Locate the cell with the specified text and output its [x, y] center coordinate. 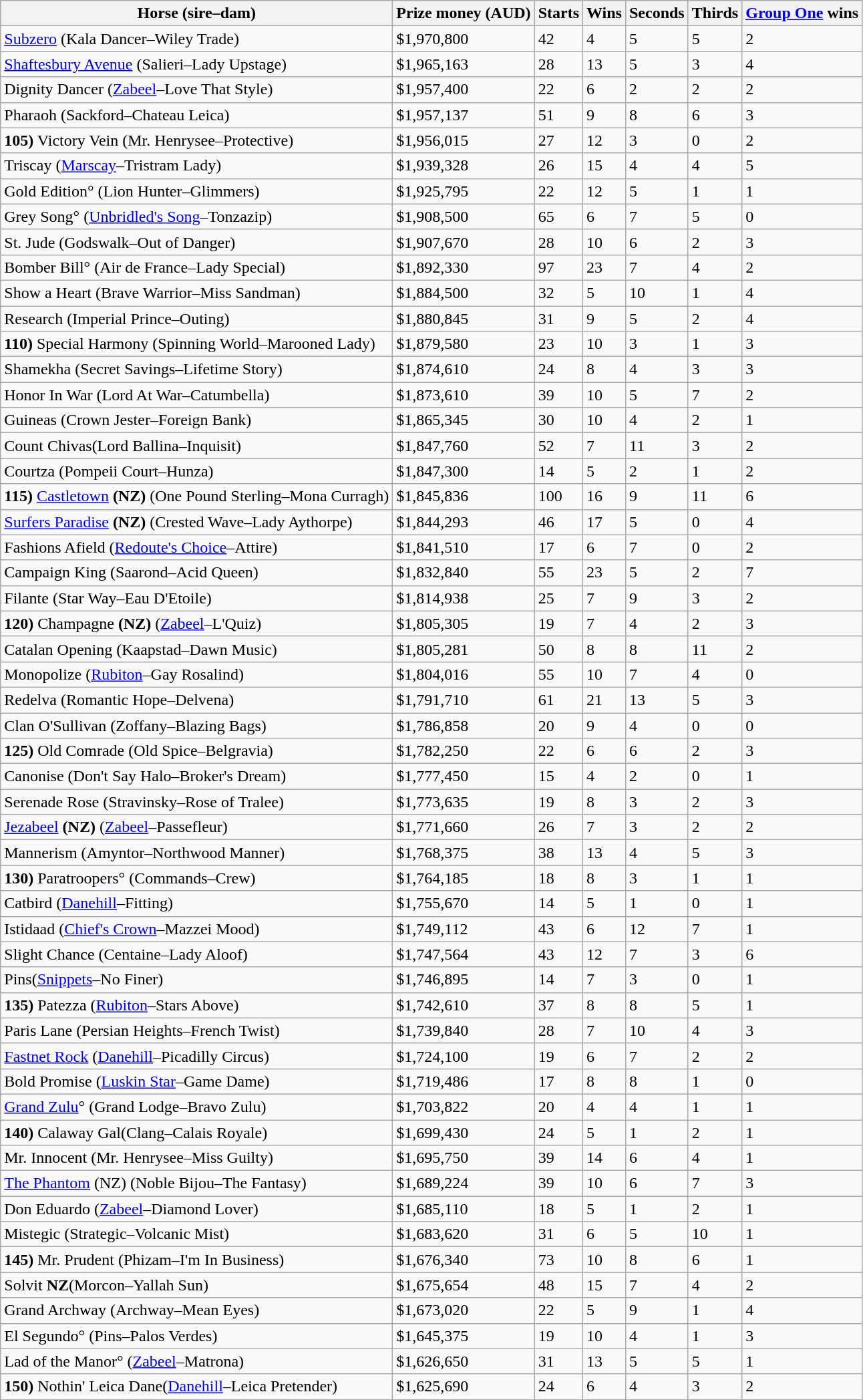
$1,742,610 [464, 1005]
50 [558, 649]
Filante (Star Way–Eau D'Etoile) [196, 598]
125) Old Comrade (Old Spice–Belgravia) [196, 751]
$1,685,110 [464, 1209]
$1,739,840 [464, 1030]
73 [558, 1260]
Bold Promise (Luskin Star–Game Dame) [196, 1081]
$1,908,500 [464, 217]
25 [558, 598]
61 [558, 700]
Surfers Paradise (NZ) (Crested Wave–Lady Aythorpe) [196, 522]
$1,970,800 [464, 39]
St. Jude (Godswalk–Out of Danger) [196, 242]
$1,625,690 [464, 1387]
120) Champagne (NZ) (Zabeel–L'Quiz) [196, 623]
$1,771,660 [464, 827]
$1,884,500 [464, 293]
Catbird (Danehill–Fitting) [196, 903]
$1,699,430 [464, 1133]
$1,676,340 [464, 1260]
$1,832,840 [464, 573]
Triscay (Marscay–Tristram Lady) [196, 166]
Honor In War (Lord At War–Catumbella) [196, 395]
$1,673,020 [464, 1310]
Thirds [715, 13]
$1,689,224 [464, 1183]
Bomber Bill° (Air de France–Lady Special) [196, 267]
48 [558, 1285]
$1,957,137 [464, 115]
Prize money (AUD) [464, 13]
Grand Archway (Archway–Mean Eyes) [196, 1310]
Pins(Snippets–No Finer) [196, 980]
Mannerism (Amyntor–Northwood Manner) [196, 853]
Subzero (Kala Dancer–Wiley Trade) [196, 39]
Wins [605, 13]
Show a Heart (Brave Warrior–Miss Sandman) [196, 293]
Starts [558, 13]
$1,844,293 [464, 522]
97 [558, 267]
$1,786,858 [464, 725]
Slight Chance (Centaine–Lady Aloof) [196, 954]
Mistegic (Strategic–Volcanic Mist) [196, 1234]
$1,719,486 [464, 1081]
$1,791,710 [464, 700]
Don Eduardo (Zabeel–Diamond Lover) [196, 1209]
110) Special Harmony (Spinning World–Marooned Lady) [196, 344]
The Phantom (NZ) (Noble Bijou–The Fantasy) [196, 1183]
16 [605, 497]
115) Castletown (NZ) (One Pound Sterling–Mona Curragh) [196, 497]
$1,965,163 [464, 64]
$1,724,100 [464, 1056]
21 [605, 700]
Research (Imperial Prince–Outing) [196, 319]
46 [558, 522]
Paris Lane (Persian Heights–French Twist) [196, 1030]
Grey Song° (Unbridled's Song–Tonzazip) [196, 217]
$1,804,016 [464, 674]
$1,865,345 [464, 420]
145) Mr. Prudent (Phizam–I'm In Business) [196, 1260]
Jezabeel (NZ) (Zabeel–Passefleur) [196, 827]
130) Paratroopers° (Commands–Crew) [196, 878]
37 [558, 1005]
135) Patezza (Rubiton–Stars Above) [196, 1005]
Campaign King (Saarond–Acid Queen) [196, 573]
Pharaoh (Sackford–Chateau Leica) [196, 115]
$1,746,895 [464, 980]
65 [558, 217]
$1,847,760 [464, 446]
$1,841,510 [464, 547]
100 [558, 497]
$1,805,281 [464, 649]
52 [558, 446]
$1,879,580 [464, 344]
$1,957,400 [464, 90]
27 [558, 140]
$1,703,822 [464, 1107]
Group One wins [802, 13]
$1,892,330 [464, 267]
$1,695,750 [464, 1158]
Gold Edition° (Lion Hunter–Glimmers) [196, 191]
$1,907,670 [464, 242]
$1,939,328 [464, 166]
$1,880,845 [464, 319]
$1,768,375 [464, 853]
105) Victory Vein (Mr. Henrysee–Protective) [196, 140]
Monopolize (Rubiton–Gay Rosalind) [196, 674]
$1,847,300 [464, 471]
$1,747,564 [464, 954]
Catalan Opening (Kaapstad–Dawn Music) [196, 649]
$1,749,112 [464, 929]
$1,845,836 [464, 497]
Courtza (Pompeii Court–Hunza) [196, 471]
$1,814,938 [464, 598]
Istidaad (Chief's Crown–Mazzei Mood) [196, 929]
Mr. Innocent (Mr. Henrysee–Miss Guilty) [196, 1158]
Redelva (Romantic Hope–Delvena) [196, 700]
30 [558, 420]
Seconds [657, 13]
$1,675,654 [464, 1285]
$1,777,450 [464, 777]
$1,874,610 [464, 370]
Horse (sire–dam) [196, 13]
51 [558, 115]
$1,645,375 [464, 1336]
$1,683,620 [464, 1234]
Grand Zulu° (Grand Lodge–Bravo Zulu) [196, 1107]
$1,764,185 [464, 878]
$1,626,650 [464, 1361]
Lad of the Manor° (Zabeel–Matrona) [196, 1361]
140) Calaway Gal(Clang–Calais Royale) [196, 1133]
32 [558, 293]
150) Nothin' Leica Dane(Danehill–Leica Pretender) [196, 1387]
Fashions Afield (Redoute's Choice–Attire) [196, 547]
$1,925,795 [464, 191]
Fastnet Rock (Danehill–Picadilly Circus) [196, 1056]
38 [558, 853]
Shamekha (Secret Savings–Lifetime Story) [196, 370]
Dignity Dancer (Zabeel–Love That Style) [196, 90]
$1,773,635 [464, 802]
Serenade Rose (Stravinsky–Rose of Tralee) [196, 802]
$1,873,610 [464, 395]
$1,782,250 [464, 751]
$1,755,670 [464, 903]
Shaftesbury Avenue (Salieri–Lady Upstage) [196, 64]
Solvit NZ(Morcon–Yallah Sun) [196, 1285]
Canonise (Don't Say Halo–Broker's Dream) [196, 777]
Guineas (Crown Jester–Foreign Bank) [196, 420]
Count Chivas(Lord Ballina–Inquisit) [196, 446]
Clan O'Sullivan (Zoffany–Blazing Bags) [196, 725]
42 [558, 39]
El Segundo° (Pins–Palos Verdes) [196, 1336]
$1,956,015 [464, 140]
$1,805,305 [464, 623]
